Capture the cell that displays the provided text and extract its [x, y] central coordinate. 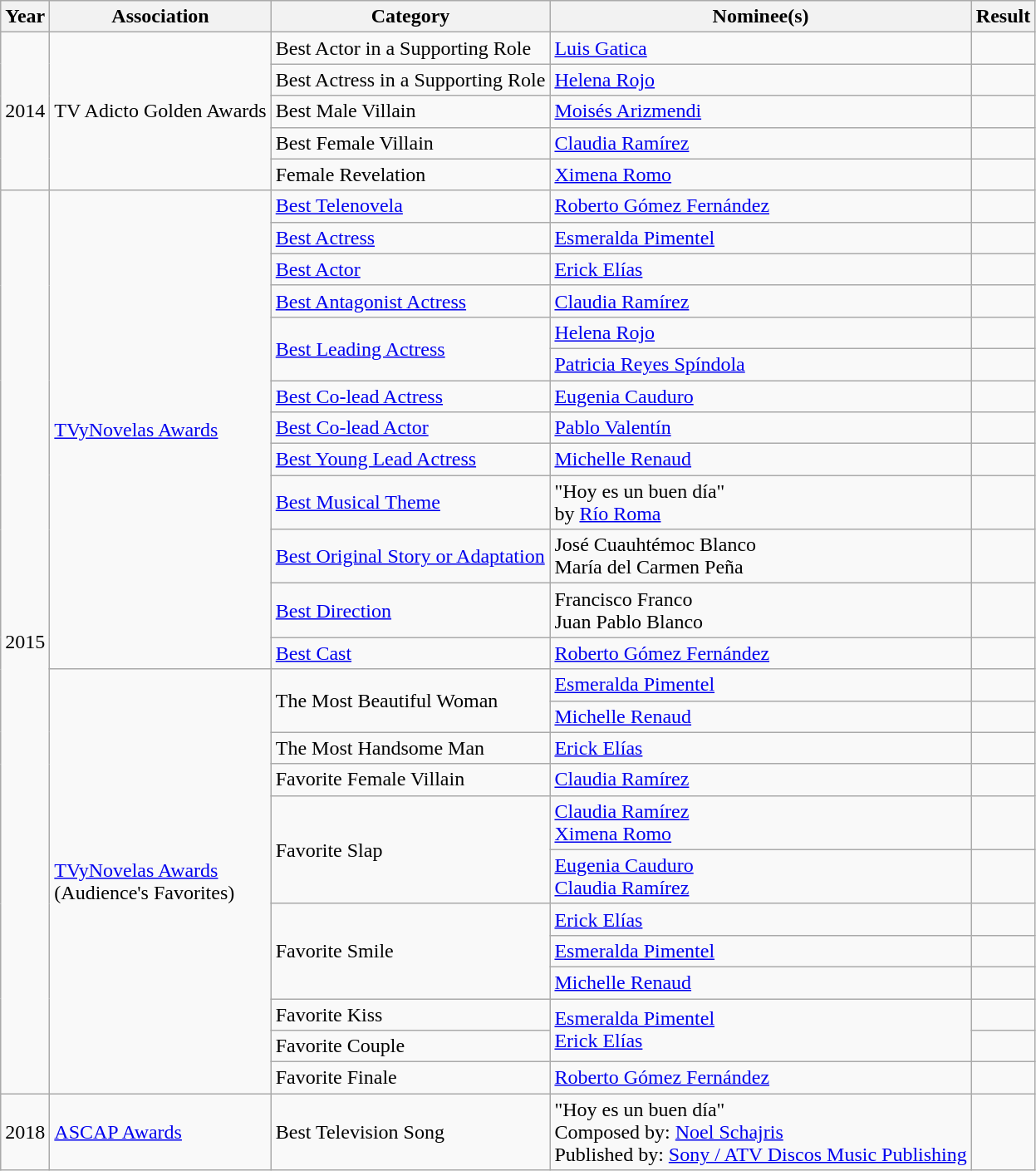
Best Young Lead Actress [410, 460]
Luis Gatica [761, 48]
Best Co-lead Actor [410, 428]
Pablo Valentín [761, 428]
Best Actress [410, 238]
Best Direction [410, 610]
Best Female Villain [410, 143]
Ximena Romo [761, 175]
Best Actor [410, 269]
Favorite Kiss [410, 1015]
Best Male Villain [410, 111]
The Most Beautiful Woman [410, 701]
Best Antagonist Actress [410, 301]
Best Telenovela [410, 206]
"Hoy es un buen día" Composed by: Noel Schajris Published by: Sony / ATV Discos Music Publishing [761, 1132]
2015 [25, 642]
Patricia Reyes Spíndola [761, 364]
2014 [25, 111]
Best Leading Actress [410, 348]
Best Cast [410, 653]
TV Adicto Golden Awards [160, 111]
ASCAP Awards [160, 1132]
José Cuauhtémoc Blanco María del Carmen Peña [761, 557]
Female Revelation [410, 175]
Eugenia Cauduro Claudia Ramírez [761, 876]
Favorite Slap [410, 849]
TVyNovelas Awards (Audience's Favorites) [160, 881]
Favorite Female Villain [410, 780]
"Hoy es un buen día" by Río Roma [761, 502]
Year [25, 17]
Claudia Ramírez Ximena Romo [761, 823]
Best Actress in a Supporting Role [410, 80]
Best Original Story or Adaptation [410, 557]
Favorite Finale [410, 1078]
Francisco Franco Juan Pablo Blanco [761, 610]
Best Actor in a Supporting Role [410, 48]
2018 [25, 1132]
Association [160, 17]
Favorite Smile [410, 951]
Best Television Song [410, 1132]
Eugenia Cauduro [761, 396]
Category [410, 17]
Best Musical Theme [410, 502]
The Most Handsome Man [410, 748]
Nominee(s) [761, 17]
Result [1003, 17]
Best Co-lead Actress [410, 396]
Esmeralda Pimentel Erick Elías [761, 1031]
TVyNovelas Awards [160, 430]
Favorite Couple [410, 1046]
Moisés Arizmendi [761, 111]
